Search for the cell housing the specified text and yield its (x, y) center coordinate. 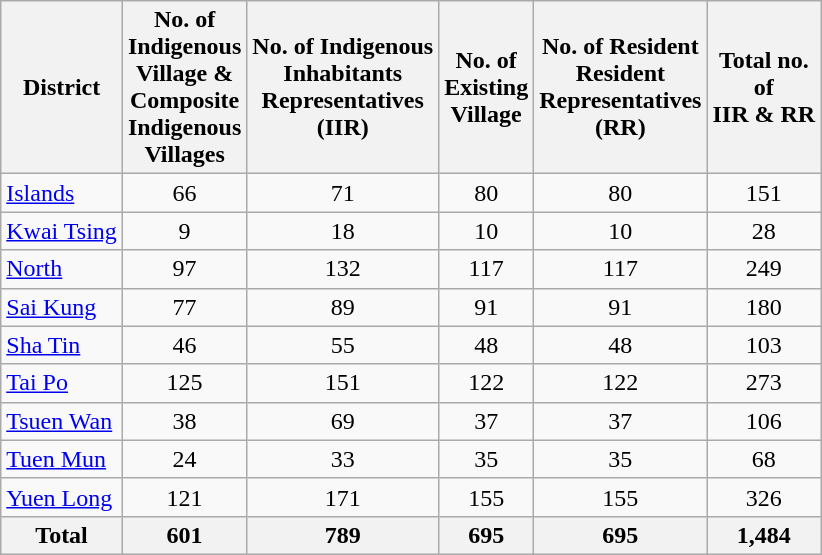
Tsuen Wan (62, 421)
103 (764, 345)
38 (184, 421)
Sha Tin (62, 345)
71 (343, 193)
180 (764, 307)
18 (343, 231)
106 (764, 421)
125 (184, 383)
97 (184, 269)
No. of IndigenousInhabitantsRepresentatives(IIR) (343, 88)
121 (184, 497)
77 (184, 307)
No. of ResidentResidentRepresentatives(RR) (620, 88)
33 (343, 459)
North (62, 269)
28 (764, 231)
District (62, 88)
24 (184, 459)
89 (343, 307)
69 (343, 421)
No. ofIndigenousVillage &CompositeIndigenousVillages (184, 88)
55 (343, 345)
Yuen Long (62, 497)
No. of ExistingVillage (486, 88)
132 (343, 269)
273 (764, 383)
1,484 (764, 535)
Islands (62, 193)
789 (343, 535)
Sai Kung (62, 307)
Total no.ofIIR & RR (764, 88)
249 (764, 269)
601 (184, 535)
9 (184, 231)
Tai Po (62, 383)
Total (62, 535)
Tuen Mun (62, 459)
Kwai Tsing (62, 231)
66 (184, 193)
46 (184, 345)
171 (343, 497)
326 (764, 497)
68 (764, 459)
